Output the (X, Y) coordinate of the center of the cell containing the given text.  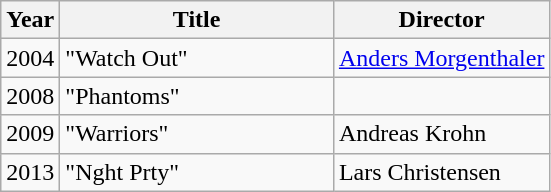
2008 (30, 96)
Anders Morgenthaler (442, 58)
"Watch Out" (197, 58)
Andreas Krohn (442, 134)
"Phantoms" (197, 96)
"Nght Prty" (197, 172)
Lars Christensen (442, 172)
2013 (30, 172)
Year (30, 20)
2009 (30, 134)
"Warriors" (197, 134)
2004 (30, 58)
Title (197, 20)
Director (442, 20)
